Find where the given text appears and provide that cell's center as [x, y] coordinate. 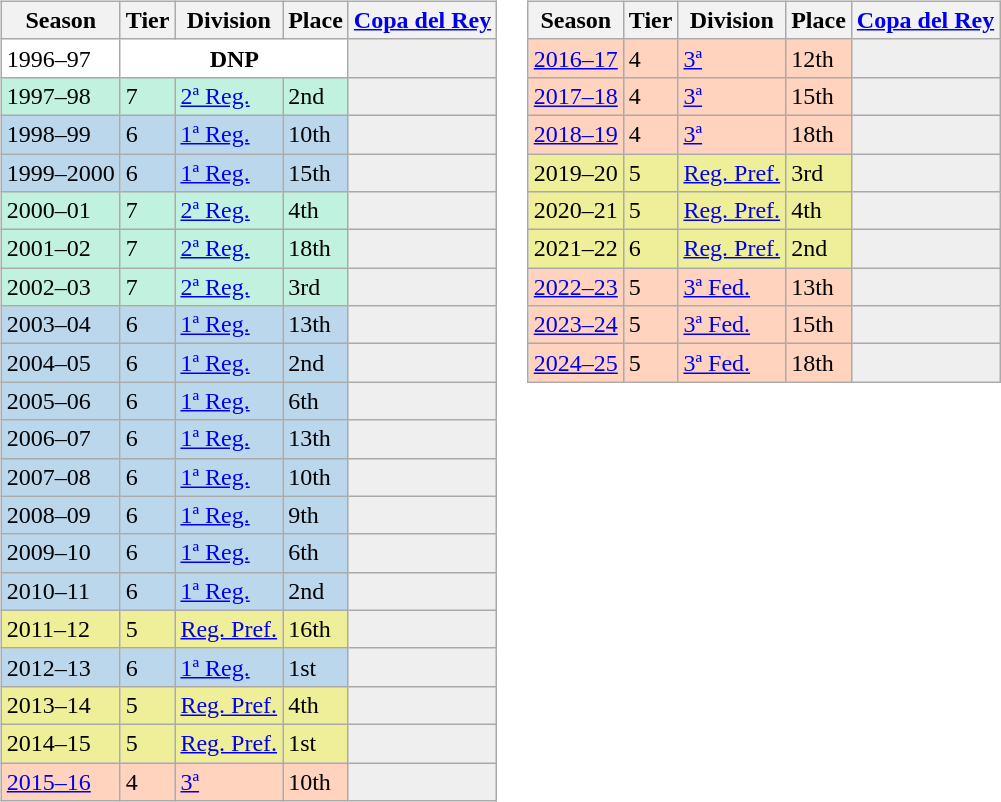
2001–02 [60, 249]
16th [316, 629]
2007–08 [60, 477]
2008–09 [60, 515]
2016–17 [576, 58]
2019–20 [576, 173]
1997–98 [60, 96]
2017–18 [576, 96]
2012–13 [60, 667]
DNP [234, 58]
12th [819, 58]
2023–24 [576, 325]
2006–07 [60, 439]
2020–21 [576, 211]
2015–16 [60, 781]
2022–23 [576, 287]
2013–14 [60, 705]
2004–05 [60, 363]
2003–04 [60, 325]
2000–01 [60, 211]
2010–11 [60, 591]
1998–99 [60, 134]
9th [316, 515]
2002–03 [60, 287]
1999–2000 [60, 173]
2011–12 [60, 629]
2024–25 [576, 363]
2014–15 [60, 743]
2018–19 [576, 134]
2005–06 [60, 401]
2021–22 [576, 249]
1996–97 [60, 58]
2009–10 [60, 553]
